Search for the cell housing the specified text and yield its (x, y) center coordinate. 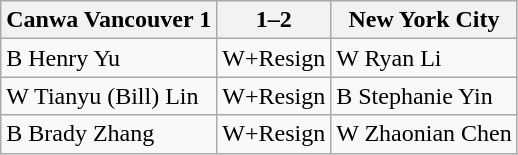
B Stephanie Yin (424, 96)
W Tianyu (Bill) Lin (109, 96)
B Henry Yu (109, 58)
W Zhaonian Chen (424, 134)
Canwa Vancouver 1 (109, 20)
1–2 (274, 20)
W Ryan Li (424, 58)
New York City (424, 20)
B Brady Zhang (109, 134)
